Provide the (X, Y) coordinate of the cell's center where the given text is located.  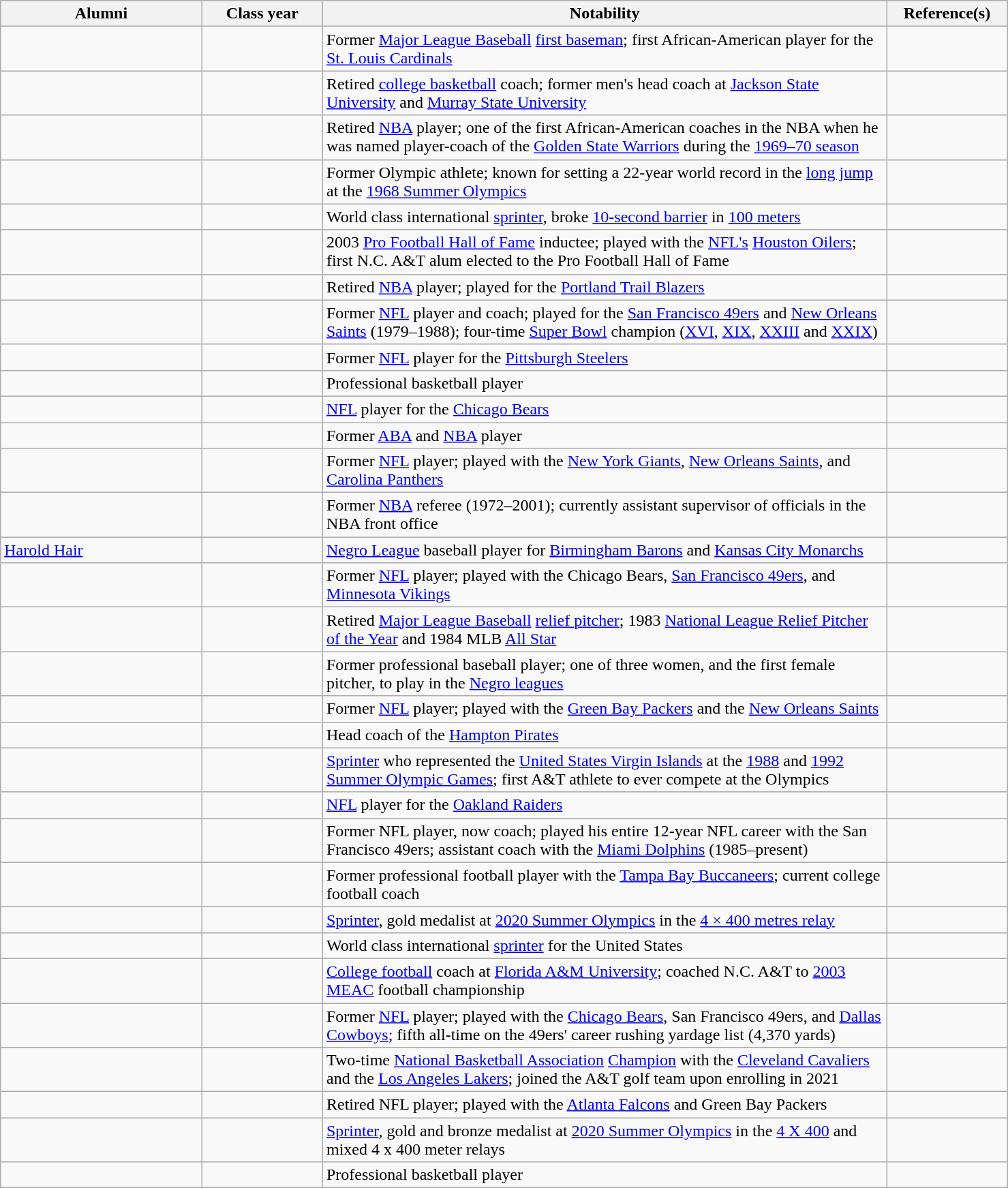
Former Major League Baseball first baseman; first African-American player for the St. Louis Cardinals (604, 49)
College football coach at Florida A&M University; coached N.C. A&T to 2003 MEAC football championship (604, 980)
Retired NFL player; played with the Atlanta Falcons and Green Bay Packers (604, 1105)
Former NBA referee (1972–2001); currently assistant supervisor of officials in the NBA front office (604, 515)
Negro League baseball player for Birmingham Barons and Kansas City Monarchs (604, 550)
2003 Pro Football Hall of Fame inductee; played with the NFL's Houston Oilers; first N.C. A&T alum elected to the Pro Football Hall of Fame (604, 252)
Former NFL player; played with the Chicago Bears, San Francisco 49ers, and Minnesota Vikings (604, 585)
Head coach of the Hampton Pirates (604, 735)
Former NFL player; played with the New York Giants, New Orleans Saints, and Carolina Panthers (604, 470)
Former professional football player with the Tampa Bay Buccaneers; current college football coach (604, 885)
NFL player for the Oakland Raiders (604, 805)
Former NFL player; played with the Green Bay Packers and the New Orleans Saints (604, 709)
Former professional baseball player; one of three women, and the first female pitcher, to play in the Negro leagues (604, 673)
Sprinter, gold medalist at 2020 Summer Olympics in the 4 × 400 metres relay (604, 919)
Retired college basketball coach; former men's head coach at Jackson State University and Murray State University (604, 93)
World class international sprinter for the United States (604, 945)
Harold Hair (101, 550)
Former ABA and NBA player (604, 436)
Sprinter, gold and bronze medalist at 2020 Summer Olympics in the 4 X 400 and mixed 4 x 400 meter relays (604, 1140)
Alumni (101, 14)
Notability (604, 14)
Former Olympic athlete; known for setting a 22-year world record in the long jump at the 1968 Summer Olympics (604, 181)
Retired Major League Baseball relief pitcher; 1983 National League Relief Pitcher of the Year and 1984 MLB All Star (604, 630)
Retired NBA player; played for the Portland Trail Blazers (604, 287)
NFL player for the Chicago Bears (604, 409)
Class year (262, 14)
Reference(s) (947, 14)
World class international sprinter, broke 10-second barrier in 100 meters (604, 217)
Former NFL player for the Pittsburgh Steelers (604, 357)
